Detect which cell encompasses the target text, then output its [X, Y] center coordinate. 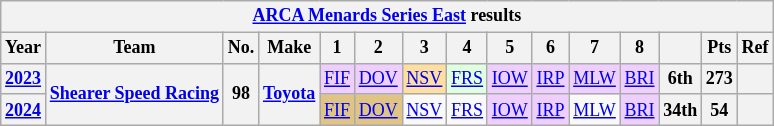
1 [338, 48]
Make [290, 48]
ARCA Menards Series East results [387, 16]
8 [640, 48]
Shearer Speed Racing [134, 94]
2023 [24, 78]
4 [468, 48]
7 [594, 48]
Team [134, 48]
3 [424, 48]
54 [720, 110]
6 [550, 48]
No. [240, 48]
6th [680, 78]
98 [240, 94]
2 [378, 48]
Ref [755, 48]
273 [720, 78]
5 [510, 48]
2024 [24, 110]
34th [680, 110]
Year [24, 48]
Toyota [290, 94]
Pts [720, 48]
